Search for the cell housing the specified text and yield its (x, y) center coordinate. 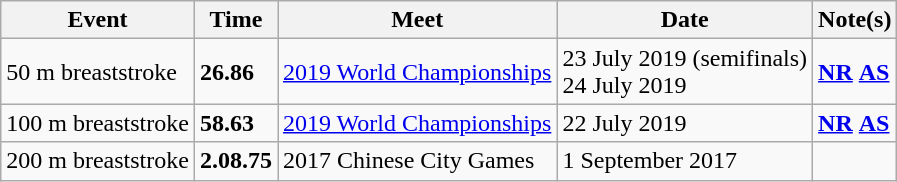
23 July 2019 (semifinals) 24 July 2019 (685, 72)
Note(s) (855, 20)
Date (685, 20)
22 July 2019 (685, 123)
100 m breaststroke (98, 123)
2017 Chinese City Games (418, 161)
2.08.75 (236, 161)
Meet (418, 20)
58.63 (236, 123)
1 September 2017 (685, 161)
200 m breaststroke (98, 161)
50 m breaststroke (98, 72)
Time (236, 20)
Event (98, 20)
26.86 (236, 72)
